Output the (x, y) coordinate of the center of the cell containing the given text.  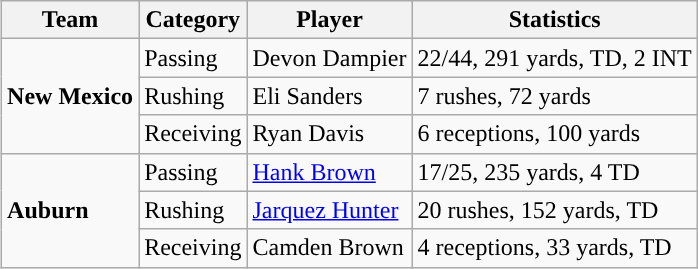
Jarquez Hunter (330, 210)
Category (193, 20)
Devon Dampier (330, 58)
4 receptions, 33 yards, TD (554, 248)
Eli Sanders (330, 96)
New Mexico (70, 96)
Camden Brown (330, 248)
Statistics (554, 20)
7 rushes, 72 yards (554, 96)
Player (330, 20)
6 receptions, 100 yards (554, 134)
Ryan Davis (330, 134)
20 rushes, 152 yards, TD (554, 210)
17/25, 235 yards, 4 TD (554, 172)
Auburn (70, 210)
22/44, 291 yards, TD, 2 INT (554, 58)
Team (70, 20)
Hank Brown (330, 172)
